Detect which cell encompasses the target text, then output its [x, y] center coordinate. 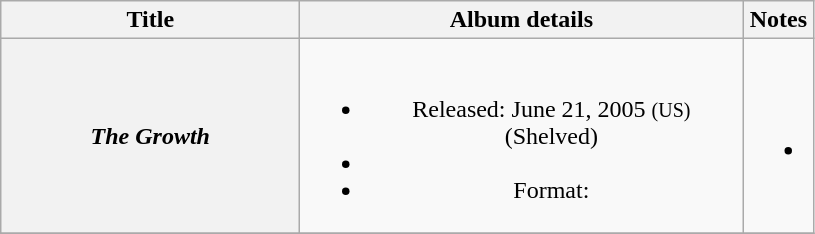
Released: June 21, 2005 (US) (Shelved)Format: [522, 136]
Title [150, 20]
Notes [778, 20]
Album details [522, 20]
The Growth [150, 136]
